Identify which cell holds the provided text, then report its (X, Y) central coordinate. 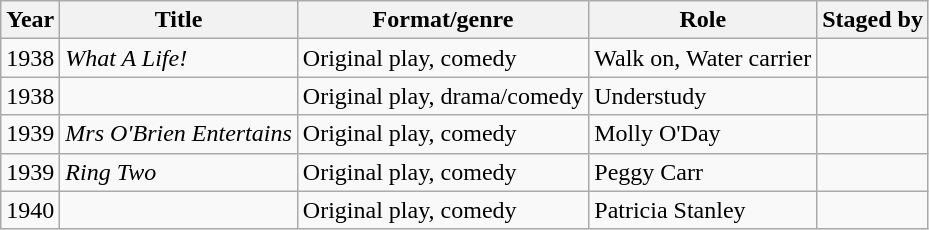
Staged by (873, 20)
Walk on, Water carrier (703, 58)
Original play, drama/comedy (442, 96)
Year (30, 20)
Format/genre (442, 20)
Patricia Stanley (703, 210)
Understudy (703, 96)
Mrs O'Brien Entertains (179, 134)
Molly O'Day (703, 134)
What A Life! (179, 58)
Ring Two (179, 172)
1940 (30, 210)
Peggy Carr (703, 172)
Title (179, 20)
Role (703, 20)
